From the cell containing the given text, extract its center point as (X, Y) coordinate. 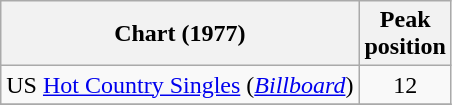
12 (405, 85)
Chart (1977) (180, 34)
US Hot Country Singles (Billboard) (180, 85)
Peakposition (405, 34)
